Find where the given text appears and provide that cell's center as (X, Y) coordinate. 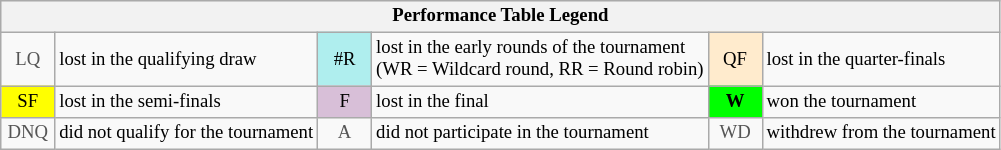
did not qualify for the tournament (186, 134)
did not participate in the tournament (540, 134)
lost in the early rounds of the tournament(WR = Wildcard round, RR = Round robin) (540, 60)
lost in the semi-finals (186, 102)
QF (735, 60)
A (345, 134)
lost in the final (540, 102)
lost in the quarter-finals (881, 60)
withdrew from the tournament (881, 134)
DNQ (28, 134)
won the tournament (881, 102)
LQ (28, 60)
Performance Table Legend (500, 16)
WD (735, 134)
lost in the qualifying draw (186, 60)
SF (28, 102)
W (735, 102)
F (345, 102)
#R (345, 60)
